Pinpoint the cell where the given text exists, returning its (X, Y) midpoint coordinate. 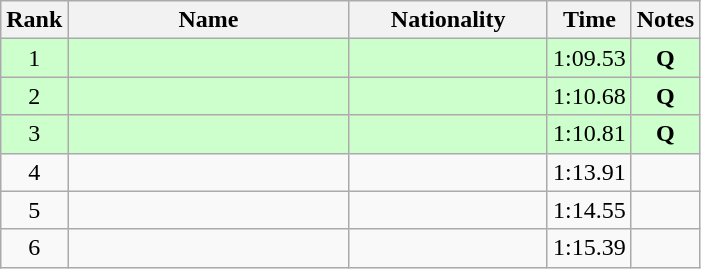
6 (34, 248)
Nationality (448, 20)
1:10.68 (589, 96)
1:10.81 (589, 134)
1:13.91 (589, 172)
Name (208, 20)
5 (34, 210)
4 (34, 172)
Rank (34, 20)
3 (34, 134)
1:09.53 (589, 58)
Time (589, 20)
Notes (665, 20)
1 (34, 58)
1:15.39 (589, 248)
1:14.55 (589, 210)
2 (34, 96)
